Pinpoint the cell where the given text exists, returning its [X, Y] midpoint coordinate. 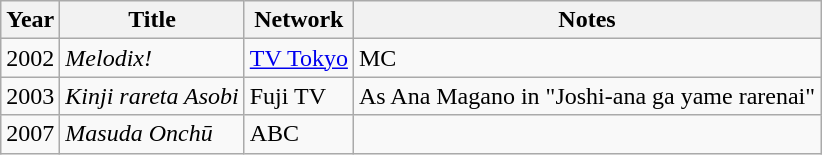
Masuda Onchū [152, 134]
TV Tokyo [298, 58]
MC [586, 58]
2002 [30, 58]
Notes [586, 20]
Kinji rareta Asobi [152, 96]
As Ana Magano in "Joshi-ana ga yame rarenai" [586, 96]
Fuji TV [298, 96]
2007 [30, 134]
Network [298, 20]
Title [152, 20]
Year [30, 20]
ABC [298, 134]
Melodix! [152, 58]
2003 [30, 96]
